Detect which cell encompasses the target text, then output its [X, Y] center coordinate. 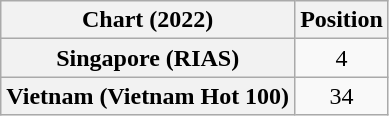
Vietnam (Vietnam Hot 100) [148, 96]
34 [342, 96]
Chart (2022) [148, 20]
Singapore (RIAS) [148, 58]
Position [342, 20]
4 [342, 58]
